From the cell containing the given text, extract its center point as (X, Y) coordinate. 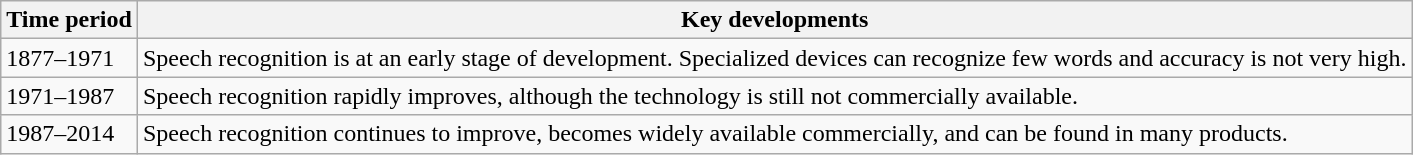
1987–2014 (70, 134)
Speech recognition is at an early stage of development. Specialized devices can recognize few words and accuracy is not very high. (774, 58)
Speech recognition rapidly improves, although the technology is still not commercially available. (774, 96)
Speech recognition continues to improve, becomes widely available commercially, and can be found in many products. (774, 134)
1971–1987 (70, 96)
Time period (70, 20)
1877–1971 (70, 58)
Key developments (774, 20)
